Return the [X, Y] coordinate for the center point of the cell that contains the specified text.  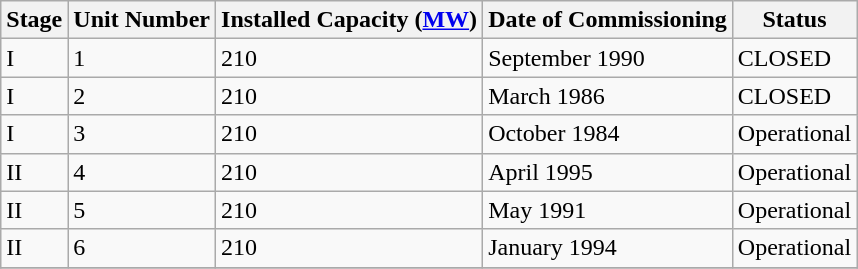
April 1995 [608, 172]
2 [142, 96]
4 [142, 172]
Installed Capacity (MW) [350, 20]
1 [142, 58]
March 1986 [608, 96]
Unit Number [142, 20]
September 1990 [608, 58]
October 1984 [608, 134]
January 1994 [608, 248]
3 [142, 134]
Status [794, 20]
Date of Commissioning [608, 20]
5 [142, 210]
Stage [34, 20]
6 [142, 248]
May 1991 [608, 210]
